Find where the given text appears and provide that cell's center as (x, y) coordinate. 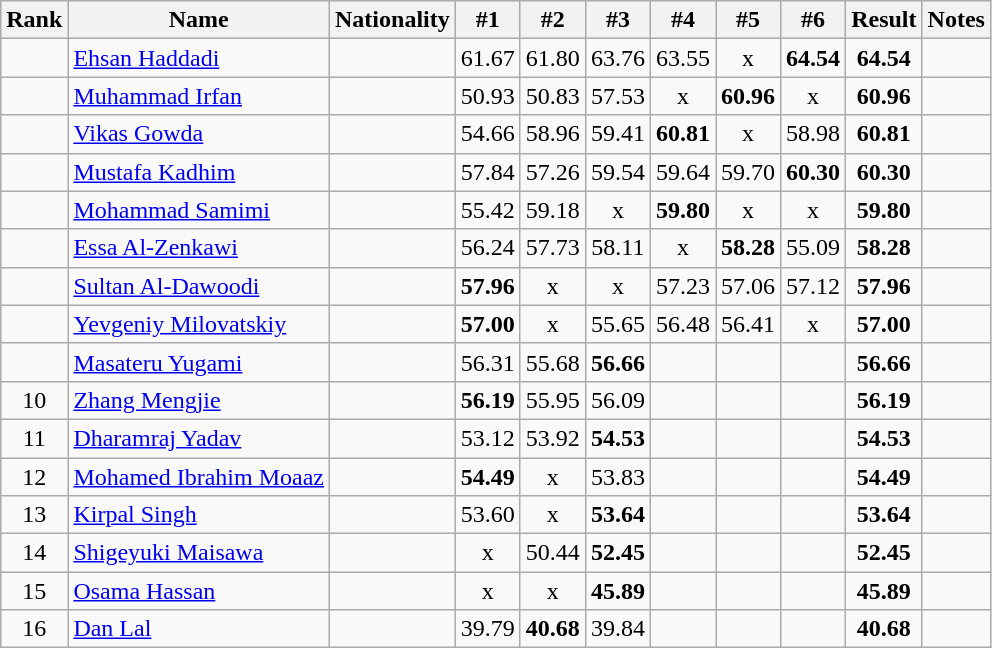
Ehsan Haddadi (199, 58)
56.48 (682, 324)
57.23 (682, 286)
12 (34, 477)
14 (34, 553)
61.80 (552, 58)
50.83 (552, 96)
57.73 (552, 248)
Result (884, 20)
Mohamed Ibrahim Moaaz (199, 477)
56.41 (748, 324)
53.83 (618, 477)
11 (34, 438)
59.70 (748, 172)
10 (34, 400)
Notes (956, 20)
39.84 (618, 629)
Name (199, 20)
Masateru Yugami (199, 362)
Shigeyuki Maisawa (199, 553)
#4 (682, 20)
53.12 (488, 438)
53.92 (552, 438)
58.98 (814, 134)
16 (34, 629)
15 (34, 591)
57.26 (552, 172)
55.68 (552, 362)
57.12 (814, 286)
57.53 (618, 96)
Mohammad Samimi (199, 210)
55.65 (618, 324)
Essa Al-Zenkawi (199, 248)
Muhammad Irfan (199, 96)
63.55 (682, 58)
13 (34, 515)
55.42 (488, 210)
Dharamraj Yadav (199, 438)
59.64 (682, 172)
Osama Hassan (199, 591)
54.66 (488, 134)
50.93 (488, 96)
Kirpal Singh (199, 515)
Nationality (393, 20)
56.31 (488, 362)
55.95 (552, 400)
57.06 (748, 286)
#2 (552, 20)
#5 (748, 20)
Mustafa Kadhim (199, 172)
#1 (488, 20)
39.79 (488, 629)
Rank (34, 20)
#6 (814, 20)
57.84 (488, 172)
Sultan Al-Dawoodi (199, 286)
58.96 (552, 134)
63.76 (618, 58)
58.11 (618, 248)
56.09 (618, 400)
59.18 (552, 210)
50.44 (552, 553)
Dan Lal (199, 629)
Zhang Mengjie (199, 400)
#3 (618, 20)
Vikas Gowda (199, 134)
61.67 (488, 58)
59.54 (618, 172)
53.60 (488, 515)
56.24 (488, 248)
59.41 (618, 134)
Yevgeniy Milovatskiy (199, 324)
55.09 (814, 248)
